Search for the cell housing the specified text and yield its (X, Y) center coordinate. 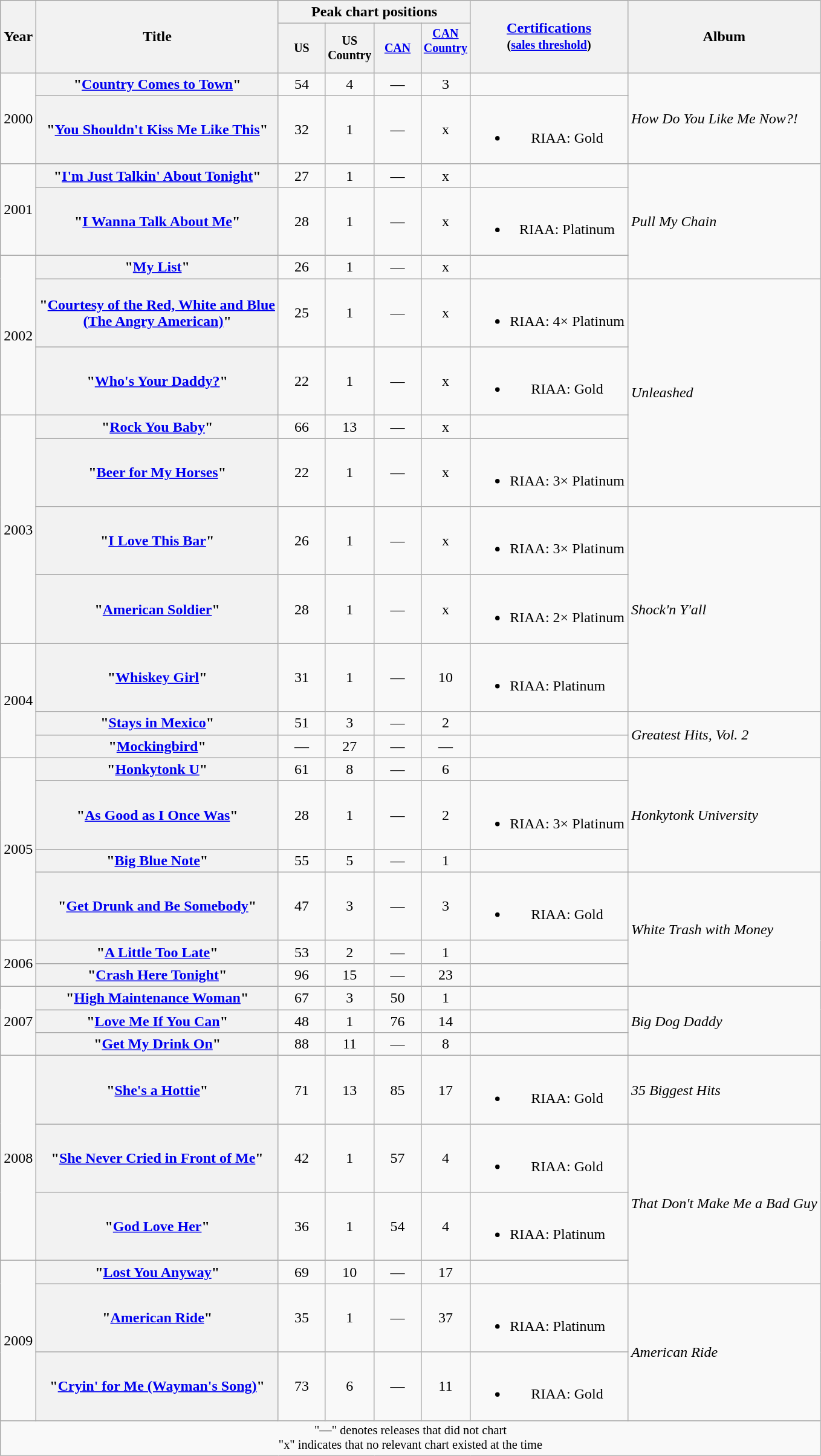
"Country Comes to Town" (157, 84)
2009 (18, 1341)
67 (301, 998)
"Cryin' for Me (Wayman's Song)" (157, 1386)
"Get My Drink On" (157, 1044)
CAN Country (446, 48)
14 (446, 1021)
23 (446, 975)
"You Shouldn't Kiss Me Like This" (157, 129)
"Whiskey Girl" (157, 677)
25 (301, 313)
76 (398, 1021)
2000 (18, 119)
That Don't Make Me a Bad Guy (724, 1204)
"Love Me If You Can" (157, 1021)
42 (301, 1159)
RIAA: 4× Platinum (549, 313)
Unleashed (724, 393)
How Do You Like Me Now?! (724, 119)
2002 (18, 336)
"She's a Hottie" (157, 1090)
2004 (18, 700)
US Country (349, 48)
96 (301, 975)
"Crash Here Tonight" (157, 975)
2005 (18, 849)
"Honkytonk U" (157, 769)
51 (301, 723)
88 (301, 1044)
"Beer for My Horses" (157, 473)
Title (157, 37)
32 (301, 129)
"My List" (157, 267)
"Lost You Anyway" (157, 1272)
"High Maintenance Woman" (157, 998)
US (301, 48)
53 (301, 952)
61 (301, 769)
"Rock You Baby" (157, 427)
85 (398, 1090)
36 (301, 1226)
"God Love Her" (157, 1226)
American Ride (724, 1352)
"I'm Just Talkin' About Tonight" (157, 175)
Big Dog Daddy (724, 1021)
"Courtesy of the Red, White and Blue(The Angry American)" (157, 313)
57 (398, 1159)
66 (301, 427)
2008 (18, 1159)
Peak chart positions (374, 12)
2006 (18, 963)
"She Never Cried in Front of Me" (157, 1159)
69 (301, 1272)
"I Love This Bar" (157, 541)
Honkytonk University (724, 815)
50 (398, 998)
RIAA: 2× Platinum (549, 609)
Album (724, 37)
"Get Drunk and Be Somebody" (157, 906)
5 (349, 860)
"—" denotes releases that did not chart"x" indicates that no relevant chart existed at the time (410, 1438)
"Big Blue Note" (157, 860)
CAN (398, 48)
71 (301, 1090)
Year (18, 37)
Shock'n Y'all (724, 609)
2003 (18, 530)
"A Little Too Late" (157, 952)
White Trash with Money (724, 929)
48 (301, 1021)
37 (446, 1318)
"American Soldier" (157, 609)
"American Ride" (157, 1318)
"Mockingbird" (157, 746)
"I Wanna Talk About Me" (157, 221)
2007 (18, 1021)
"Stays in Mexico" (157, 723)
31 (301, 677)
Certifications(sales threshold) (549, 37)
55 (301, 860)
35 Biggest Hits (724, 1090)
73 (301, 1386)
2001 (18, 209)
Greatest Hits, Vol. 2 (724, 735)
15 (349, 975)
35 (301, 1318)
"As Good as I Once Was" (157, 815)
Pull My Chain (724, 221)
47 (301, 906)
"Who's Your Daddy?" (157, 381)
